Detect which cell encompasses the target text, then output its [X, Y] center coordinate. 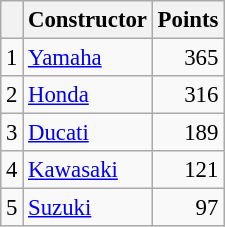
121 [188, 170]
4 [12, 170]
97 [188, 208]
Constructor [88, 20]
2 [12, 95]
189 [188, 133]
5 [12, 208]
Yamaha [88, 58]
Honda [88, 95]
Points [188, 20]
Suzuki [88, 208]
365 [188, 58]
Ducati [88, 133]
1 [12, 58]
3 [12, 133]
316 [188, 95]
Kawasaki [88, 170]
